Return [X, Y] of the center of cell containing provided text 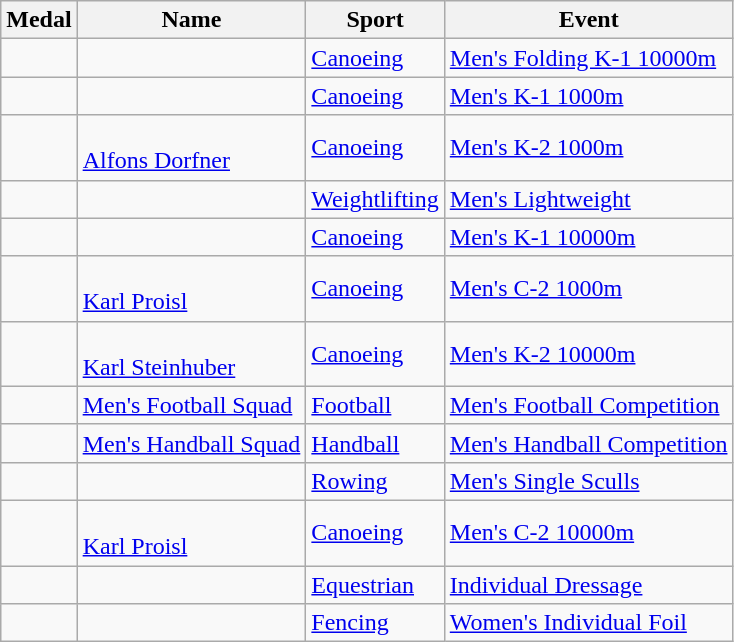
Men's K-2 10000m [588, 354]
Men's Single Sculls [588, 481]
Handball [375, 443]
Event [588, 20]
Weightlifting [375, 199]
Individual Dressage [588, 585]
Men's K-2 1000m [588, 148]
Equestrian [375, 585]
Football [375, 405]
Name [192, 20]
Fencing [375, 623]
Women's Individual Foil [588, 623]
Men's Folding K-1 10000m [588, 58]
Men's C-2 10000m [588, 532]
Medal [39, 20]
Men's K-1 10000m [588, 237]
Alfons Dorfner [192, 148]
Men's Football Squad [192, 405]
Men's K-1 1000m [588, 96]
Men's C-2 1000m [588, 288]
Men's Handball Competition [588, 443]
Sport [375, 20]
Men's Handball Squad [192, 443]
Karl Steinhuber [192, 354]
Men's Football Competition [588, 405]
Rowing [375, 481]
Men's Lightweight [588, 199]
